For the text-containing cell, return its midpoint in (x, y) coordinate format. 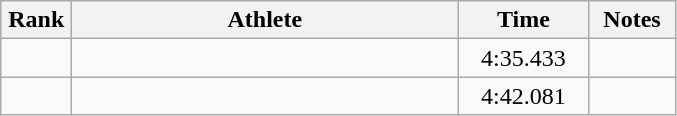
Notes (632, 20)
Rank (36, 20)
4:42.081 (524, 96)
4:35.433 (524, 58)
Time (524, 20)
Athlete (265, 20)
